Provide the [X, Y] coordinate of the cell's center where the given text is located.  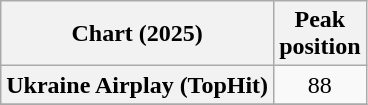
Peakposition [320, 34]
88 [320, 85]
Chart (2025) [138, 34]
Ukraine Airplay (TopHit) [138, 85]
